Extract the [X, Y] coordinate from the center of the cell holding the provided text.  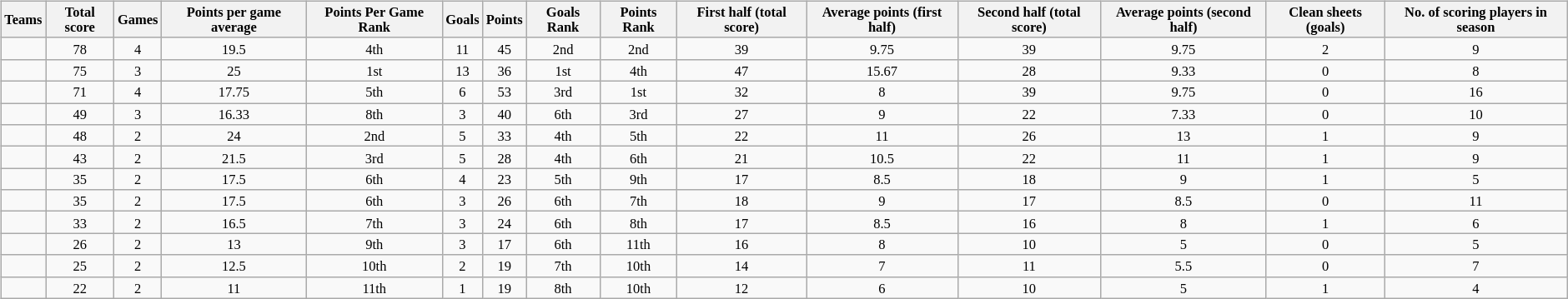
Average points (first half) [882, 19]
Goals [462, 19]
75 [80, 71]
5.5 [1183, 266]
16.5 [234, 222]
27 [742, 114]
40 [505, 114]
71 [80, 92]
15.67 [882, 71]
12 [742, 287]
Goals Rank [564, 19]
43 [80, 157]
Clean sheets (goals) [1324, 19]
7.33 [1183, 114]
19.5 [234, 48]
21.5 [234, 157]
45 [505, 48]
78 [80, 48]
48 [80, 136]
Points Per Game Rank [374, 19]
32 [742, 92]
First half (total score) [742, 19]
10.5 [882, 157]
Points [505, 19]
Teams [23, 19]
49 [80, 114]
36 [505, 71]
47 [742, 71]
21 [742, 157]
Points per game average [234, 19]
12.5 [234, 266]
Games [138, 19]
Points Rank [638, 19]
17.75 [234, 92]
Average points (second half) [1183, 19]
Total score [80, 19]
16.33 [234, 114]
9.33 [1183, 71]
53 [505, 92]
23 [505, 179]
Second half (total score) [1029, 19]
No. of scoring players in season [1476, 19]
14 [742, 266]
